Extract the [X, Y] coordinate from the center of the cell holding the provided text.  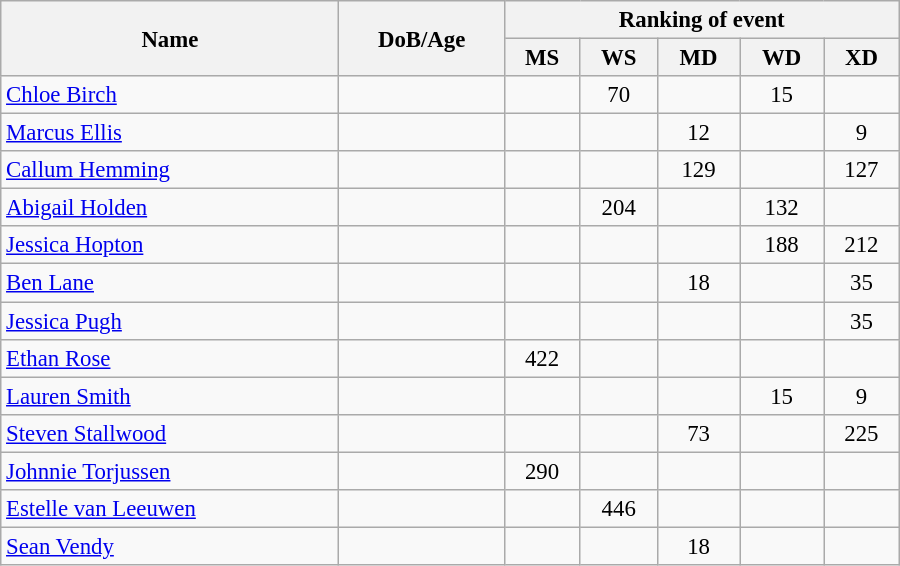
WS [619, 58]
129 [699, 170]
Sean Vendy [170, 546]
225 [862, 433]
Marcus Ellis [170, 133]
290 [542, 471]
Jessica Hopton [170, 245]
204 [619, 208]
Ranking of event [702, 20]
Johnnie Torjussen [170, 471]
Abigail Holden [170, 208]
446 [619, 509]
188 [782, 245]
Ethan Rose [170, 358]
422 [542, 358]
Callum Hemming [170, 170]
Lauren Smith [170, 396]
70 [619, 95]
132 [782, 208]
12 [699, 133]
MS [542, 58]
Steven Stallwood [170, 433]
Estelle van Leeuwen [170, 509]
127 [862, 170]
XD [862, 58]
Jessica Pugh [170, 321]
DoB/Age [422, 38]
MD [699, 58]
73 [699, 433]
Chloe Birch [170, 95]
WD [782, 58]
Name [170, 38]
212 [862, 245]
Ben Lane [170, 283]
